Identify which cell holds the provided text, then report its [x, y] central coordinate. 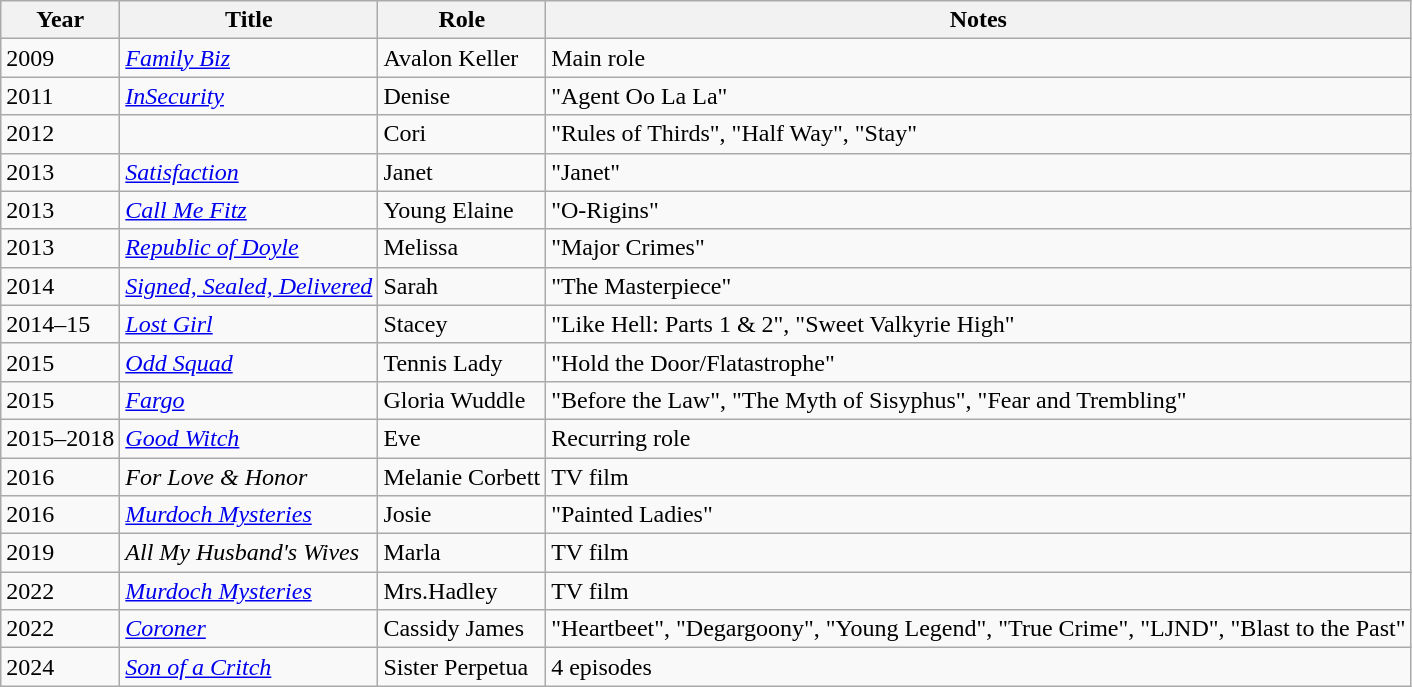
"Painted Ladies" [978, 515]
Cori [462, 134]
Notes [978, 20]
For Love & Honor [249, 477]
"Before the Law", "The Myth of Sisyphus", "Fear and Trembling" [978, 400]
"The Masterpiece" [978, 286]
Josie [462, 515]
Gloria Wuddle [462, 400]
Son of a Critch [249, 667]
Young Elaine [462, 210]
Avalon Keller [462, 58]
2014 [60, 286]
Eve [462, 438]
Melanie Corbett [462, 477]
Signed, Sealed, Delivered [249, 286]
Fargo [249, 400]
Lost Girl [249, 324]
"Hold the Door/Flatastrophe" [978, 362]
4 episodes [978, 667]
"Like Hell: Parts 1 & 2", "Sweet Valkyrie High" [978, 324]
Sarah [462, 286]
2024 [60, 667]
Cassidy James [462, 629]
Mrs.Hadley [462, 591]
Melissa [462, 248]
"Major Crimes" [978, 248]
"Janet" [978, 172]
"Rules of Thirds", "Half Way", "Stay" [978, 134]
Role [462, 20]
Year [60, 20]
Stacey [462, 324]
Coroner [249, 629]
All My Husband's Wives [249, 553]
Call Me Fitz [249, 210]
Sister Perpetua [462, 667]
2012 [60, 134]
2019 [60, 553]
Marla [462, 553]
Recurring role [978, 438]
2011 [60, 96]
"Agent Oo La La" [978, 96]
"Heartbeet", "Degargoony", "Young Legend", "True Crime", "LJND", "Blast to the Past" [978, 629]
"O-Rigins" [978, 210]
Janet [462, 172]
Title [249, 20]
InSecurity [249, 96]
Main role [978, 58]
Good Witch [249, 438]
Family Biz [249, 58]
2015–2018 [60, 438]
2014–15 [60, 324]
Odd Squad [249, 362]
Denise [462, 96]
2009 [60, 58]
Satisfaction [249, 172]
Republic of Doyle [249, 248]
Tennis Lady [462, 362]
